Provide the [x, y] coordinate of the cell's center where the given text is located.  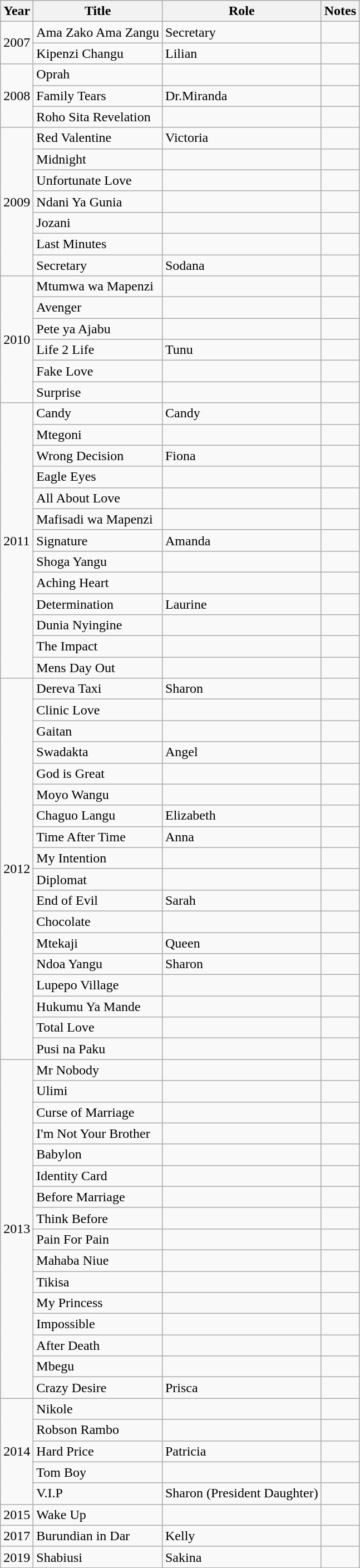
Mens Day Out [98, 668]
Ndoa Yangu [98, 964]
Surprise [98, 392]
Pusi na Paku [98, 1049]
Mtekaji [98, 943]
Hukumu Ya Mande [98, 1007]
Pain For Pain [98, 1239]
Shoga Yangu [98, 561]
Think Before [98, 1218]
Unfortunate Love [98, 180]
Kelly [241, 1536]
Wrong Decision [98, 456]
Robson Rambo [98, 1430]
2014 [17, 1451]
Last Minutes [98, 244]
The Impact [98, 647]
2013 [17, 1229]
Clinic Love [98, 710]
Roho Sita Revelation [98, 117]
Moyo Wangu [98, 795]
Time After Time [98, 837]
Oprah [98, 75]
Gaitan [98, 731]
2012 [17, 869]
Tikisa [98, 1281]
Ulimi [98, 1091]
Family Tears [98, 96]
2007 [17, 43]
Eagle Eyes [98, 477]
Victoria [241, 138]
Red Valentine [98, 138]
Ama Zako Ama Zangu [98, 32]
Prisca [241, 1388]
Jozani [98, 223]
My Intention [98, 858]
Hard Price [98, 1451]
Impossible [98, 1324]
Chaguo Langu [98, 816]
Mtegoni [98, 435]
Fake Love [98, 371]
Curse of Marriage [98, 1112]
Sakina [241, 1557]
Role [241, 11]
Title [98, 11]
Midnight [98, 159]
Mbegu [98, 1367]
Sarah [241, 900]
God is Great [98, 773]
Before Marriage [98, 1197]
Fiona [241, 456]
My Princess [98, 1303]
Lupepo Village [98, 985]
Diplomat [98, 879]
Sodana [241, 265]
Lilian [241, 53]
2011 [17, 541]
Dr.Miranda [241, 96]
Amanda [241, 540]
Aching Heart [98, 583]
Dunia Nyingine [98, 625]
Notes [340, 11]
Sharon (President Daughter) [241, 1493]
End of Evil [98, 900]
2008 [17, 96]
Anna [241, 837]
2009 [17, 201]
Dereva Taxi [98, 689]
Crazy Desire [98, 1388]
Signature [98, 540]
Angel [241, 752]
Identity Card [98, 1176]
Burundian in Dar [98, 1536]
Elizabeth [241, 816]
Mr Nobody [98, 1070]
Life 2 Life [98, 350]
Tunu [241, 350]
V.I.P [98, 1493]
Wake Up [98, 1515]
Ndani Ya Gunia [98, 201]
Patricia [241, 1451]
Total Love [98, 1028]
Queen [241, 943]
Kipenzi Changu [98, 53]
Nikole [98, 1409]
Shabiusi [98, 1557]
Mafisadi wa Mapenzi [98, 519]
2010 [17, 339]
I'm Not Your Brother [98, 1133]
2015 [17, 1515]
Pete ya Ajabu [98, 329]
Avenger [98, 308]
Tom Boy [98, 1472]
Determination [98, 604]
All About Love [98, 498]
Mtumwa wa Mapenzi [98, 287]
Mahaba Niue [98, 1260]
Chocolate [98, 921]
Swadakta [98, 752]
2019 [17, 1557]
Babylon [98, 1155]
Laurine [241, 604]
2017 [17, 1536]
Year [17, 11]
After Death [98, 1345]
